Locate the cell with the specified text and output its [X, Y] center coordinate. 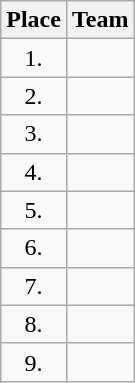
9. [34, 362]
4. [34, 172]
2. [34, 96]
Team [100, 20]
7. [34, 286]
6. [34, 248]
1. [34, 58]
8. [34, 324]
5. [34, 210]
Place [34, 20]
3. [34, 134]
